Scan for the cell matching the given text and deliver its (x, y) coordinate at center. 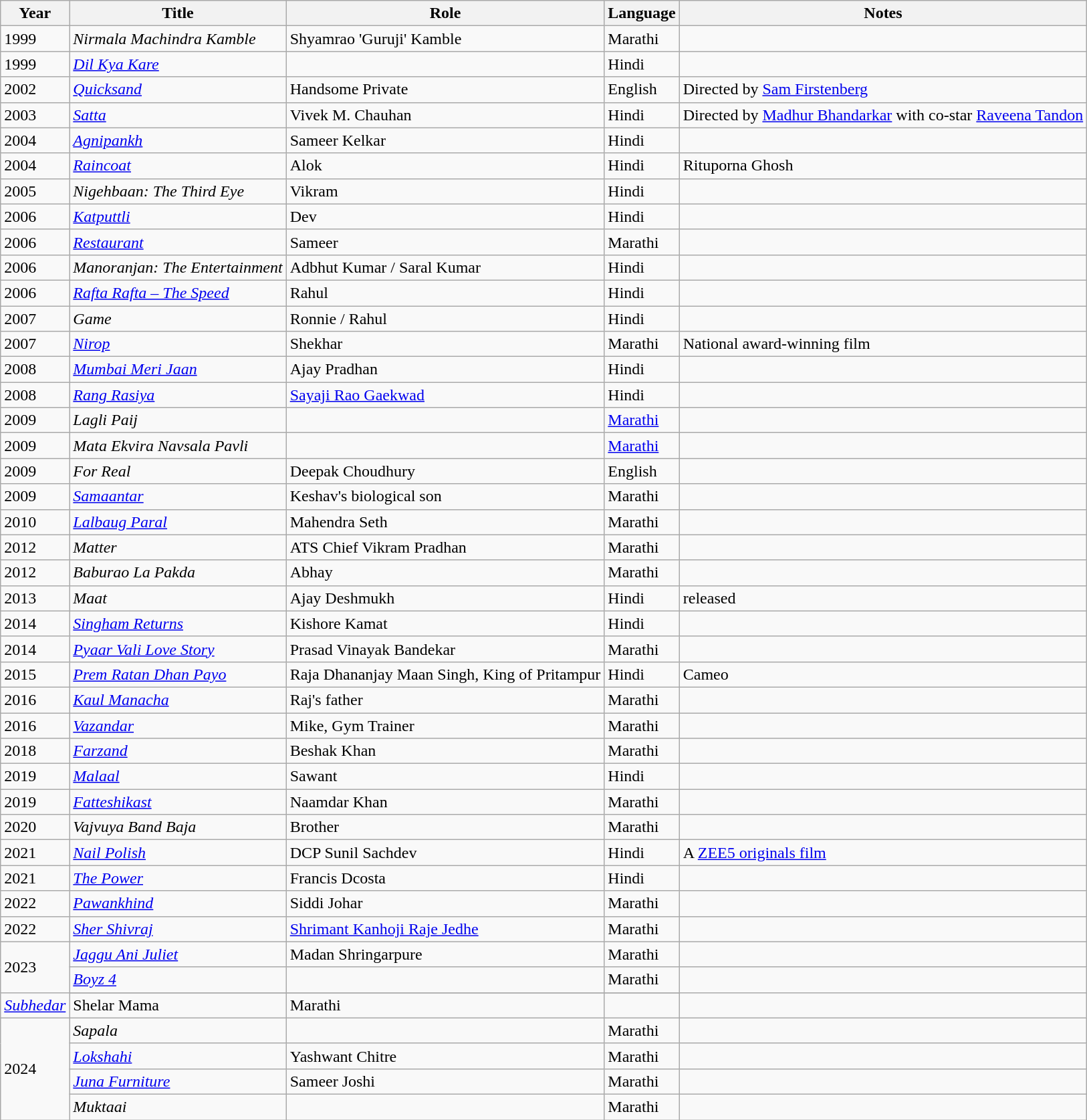
Boyz 4 (178, 980)
Deepak Choudhury (445, 471)
Katputtli (178, 217)
Directed by Sam Firstenberg (882, 90)
Abhay (445, 573)
Nirop (178, 344)
Shrimant Kanhoji Raje Jedhe (445, 929)
Baburao La Pakda (178, 573)
Prem Ratan Dhan Payo (178, 674)
2003 (35, 115)
Language (642, 13)
Role (445, 13)
Nail Polish (178, 853)
Subhedar (35, 1005)
Dil Kya Kare (178, 64)
Alok (445, 166)
Vivek M. Chauhan (445, 115)
Vikram (445, 191)
Matter (178, 547)
A ZEE5 originals film (882, 853)
Madan Shringarpure (445, 954)
2013 (35, 598)
Game (178, 319)
DCP Sunil Sachdev (445, 853)
Kaul Manacha (178, 700)
Satta (178, 115)
Shyamrao 'Guruji' Kamble (445, 39)
Raja Dhananjay Maan Singh, King of Pritampur (445, 674)
The Power (178, 878)
Sapala (178, 1030)
Naamdar Khan (445, 802)
Handsome Private (445, 90)
Agnipankh (178, 140)
Malaal (178, 777)
Nirmala Machindra Kamble (178, 39)
Yashwant Chitre (445, 1056)
Mumbai Meri Jaan (178, 370)
Shelar Mama (178, 1005)
Jaggu Ani Juliet (178, 954)
Juna Furniture (178, 1081)
2002 (35, 90)
Beshak Khan (445, 751)
Mike, Gym Trainer (445, 725)
Muktaai (178, 1107)
Restaurant (178, 242)
Nigehbaan: The Third Eye (178, 191)
Shekhar (445, 344)
Rahul (445, 293)
Rituporna Ghosh (882, 166)
Year (35, 13)
Ronnie / Rahul (445, 319)
Lagli Paij (178, 420)
released (882, 598)
Manoranjan: The Entertainment (178, 267)
Maat (178, 598)
Farzand (178, 751)
Raincoat (178, 166)
Sameer Kelkar (445, 140)
2018 (35, 751)
Lalbaug Paral (178, 522)
Ajay Pradhan (445, 370)
Kishore Kamat (445, 623)
Quicksand (178, 90)
Rafta Rafta – The Speed (178, 293)
National award-winning film (882, 344)
2010 (35, 522)
Rang Rasiya (178, 395)
Directed by Madhur Bhandarkar with co-star Raveena Tandon (882, 115)
Brother (445, 827)
Lokshahi (178, 1056)
Ajay Deshmukh (445, 598)
Francis Dcosta (445, 878)
Mata Ekvira Navsala Pavli (178, 446)
2024 (35, 1069)
Notes (882, 13)
Siddi Johar (445, 903)
Dev (445, 217)
Title (178, 13)
Cameo (882, 674)
Singham Returns (178, 623)
Sayaji Rao Gaekwad (445, 395)
2015 (35, 674)
Sameer Joshi (445, 1081)
Pyaar Vali Love Story (178, 649)
Raj's father (445, 700)
Samaantar (178, 497)
Sawant (445, 777)
Keshav's biological son (445, 497)
For Real (178, 471)
Sameer (445, 242)
Sher Shivraj (178, 929)
Mahendra Seth (445, 522)
Vazandar (178, 725)
2020 (35, 827)
Prasad Vinayak Bandekar (445, 649)
2023 (35, 967)
Vajvuya Band Baja (178, 827)
Pawankhind (178, 903)
ATS Chief Vikram Pradhan (445, 547)
Adbhut Kumar / Saral Kumar (445, 267)
Fatteshikast (178, 802)
2005 (35, 191)
